Capture the cell that displays the provided text and extract its (X, Y) central coordinate. 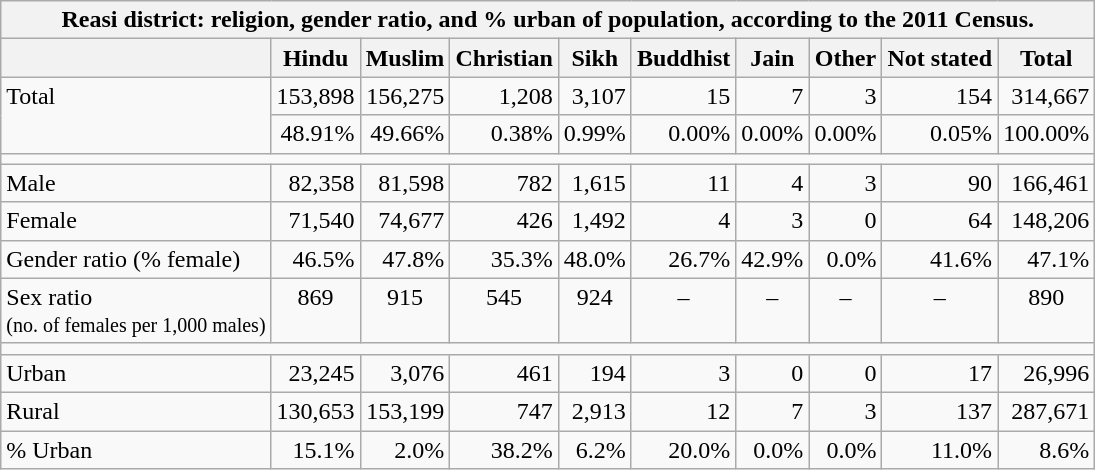
Buddhist (683, 58)
90 (940, 183)
48.91% (316, 134)
1,615 (594, 183)
782 (504, 183)
74,677 (405, 221)
% Urban (136, 449)
15.1% (316, 449)
153,898 (316, 96)
1,208 (504, 96)
Other (846, 58)
20.0% (683, 449)
461 (504, 373)
156,275 (405, 96)
48.0% (594, 259)
6.2% (594, 449)
26.7% (683, 259)
Muslim (405, 58)
130,653 (316, 411)
41.6% (940, 259)
42.9% (772, 259)
148,206 (1046, 221)
38.2% (504, 449)
915 (405, 310)
Hindu (316, 58)
81,598 (405, 183)
Gender ratio (% female) (136, 259)
47.1% (1046, 259)
924 (594, 310)
11.0% (940, 449)
Urban (136, 373)
1,492 (594, 221)
Not stated (940, 58)
Sikh (594, 58)
82,358 (316, 183)
2.0% (405, 449)
100.00% (1046, 134)
8.6% (1046, 449)
154 (940, 96)
137 (940, 411)
Rural (136, 411)
0.38% (504, 134)
Reasi district: religion, gender ratio, and % urban of population, according to the 2011 Census. (548, 20)
17 (940, 373)
Sex ratio (no. of females per 1,000 males) (136, 310)
869 (316, 310)
11 (683, 183)
15 (683, 96)
26,996 (1046, 373)
Jain (772, 58)
194 (594, 373)
3,076 (405, 373)
12 (683, 411)
545 (504, 310)
47.8% (405, 259)
747 (504, 411)
0.99% (594, 134)
287,671 (1046, 411)
35.3% (504, 259)
23,245 (316, 373)
71,540 (316, 221)
Christian (504, 58)
3,107 (594, 96)
Female (136, 221)
Male (136, 183)
49.66% (405, 134)
2,913 (594, 411)
64 (940, 221)
166,461 (1046, 183)
426 (504, 221)
46.5% (316, 259)
0.05% (940, 134)
890 (1046, 310)
153,199 (405, 411)
314,667 (1046, 96)
